Search for the cell housing the specified text and yield its [X, Y] center coordinate. 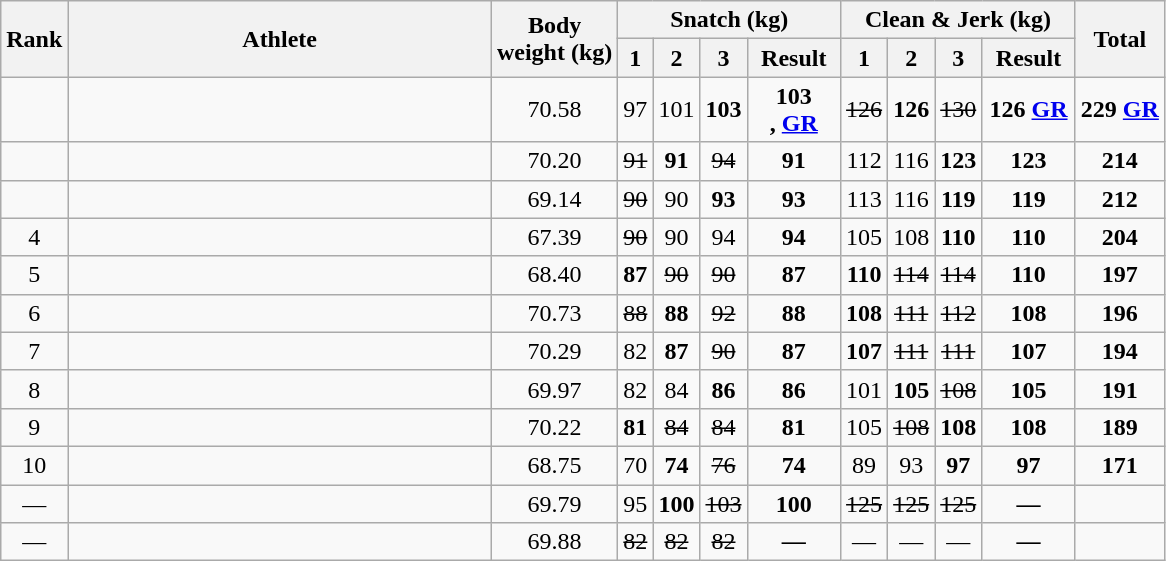
10 [34, 465]
70.73 [554, 313]
92 [724, 313]
171 [1120, 465]
212 [1120, 199]
197 [1120, 275]
69.88 [554, 542]
68.40 [554, 275]
204 [1120, 237]
69.79 [554, 503]
70.20 [554, 161]
67.39 [554, 237]
Athlete [280, 39]
7 [34, 351]
214 [1120, 161]
70.29 [554, 351]
Clean & Jerk (kg) [958, 20]
Snatch (kg) [730, 20]
95 [636, 503]
68.75 [554, 465]
8 [34, 389]
89 [864, 465]
4 [34, 237]
69.97 [554, 389]
189 [1120, 427]
5 [34, 275]
126 GR [1029, 110]
70.58 [554, 110]
76 [724, 465]
191 [1120, 389]
103 , GR [794, 110]
Rank [34, 39]
113 [864, 199]
196 [1120, 313]
194 [1120, 351]
Bodyweight (kg) [554, 39]
130 [958, 110]
70 [636, 465]
70.22 [554, 427]
Total [1120, 39]
69.14 [554, 199]
9 [34, 427]
6 [34, 313]
229 GR [1120, 110]
